Locate the cell with the specified text and output its [x, y] center coordinate. 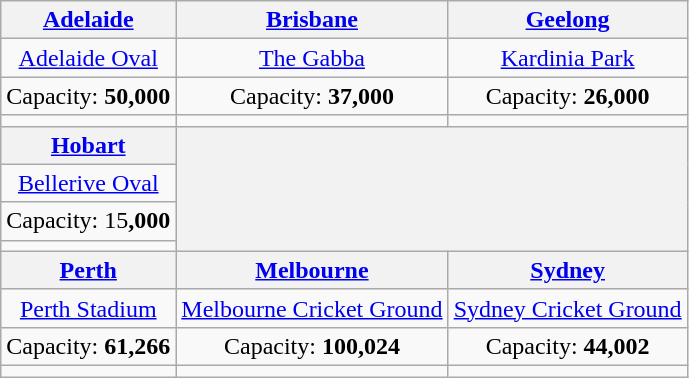
Capacity: 26,000 [568, 96]
Capacity: 44,002 [568, 346]
Adelaide [88, 20]
Adelaide Oval [88, 58]
Bellerive Oval [88, 183]
Capacity: 100,024 [312, 346]
Perth Stadium [88, 308]
Capacity: 15,000 [88, 221]
Sydney Cricket Ground [568, 308]
Brisbane [312, 20]
Melbourne Cricket Ground [312, 308]
The Gabba [312, 58]
Perth [88, 270]
Capacity: 50,000 [88, 96]
Capacity: 37,000 [312, 96]
Kardinia Park [568, 58]
Melbourne [312, 270]
Capacity: 61,266 [88, 346]
Hobart [88, 145]
Sydney [568, 270]
Geelong [568, 20]
